Locate the cell with the specified text and output its [x, y] center coordinate. 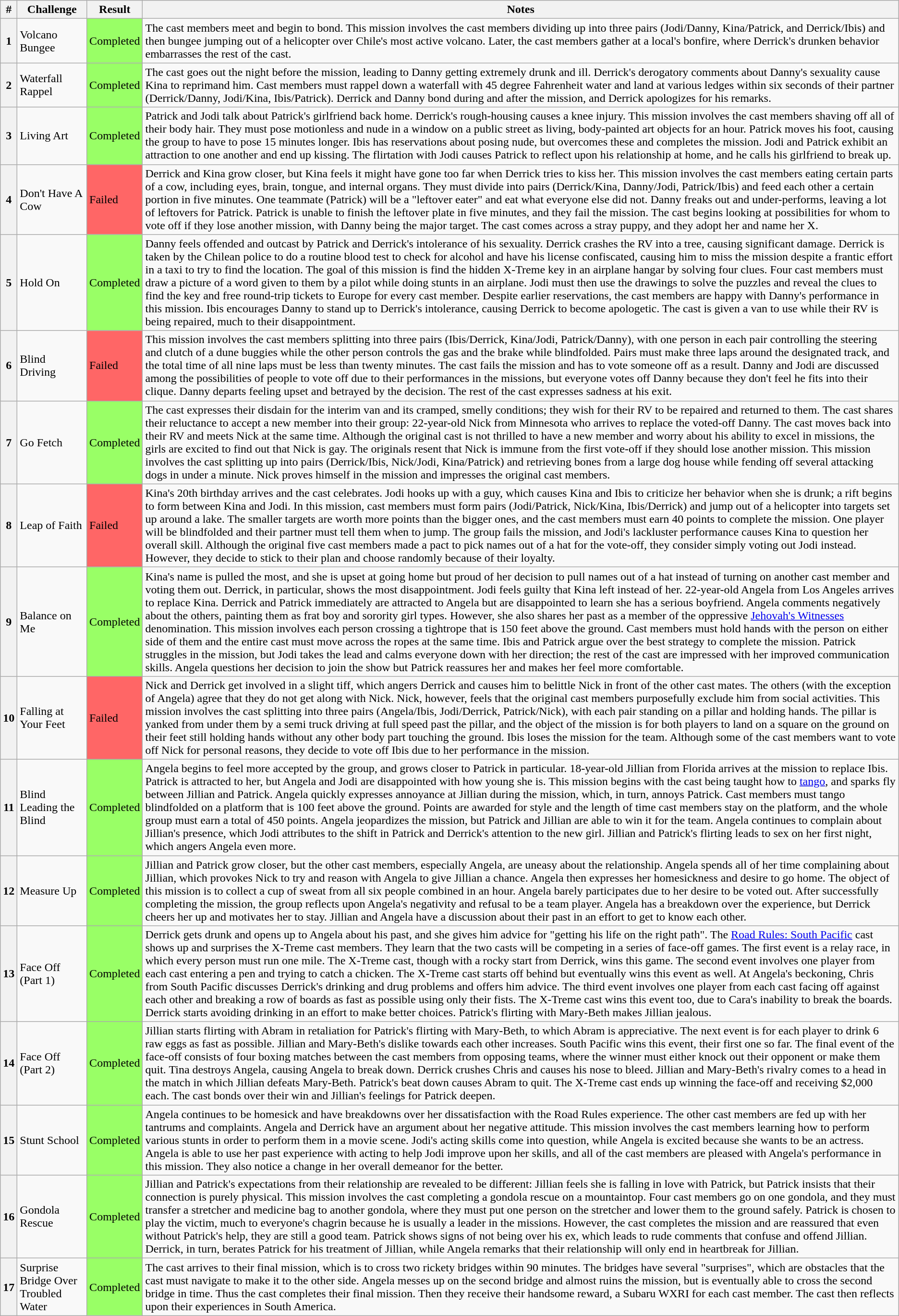
Living Art [52, 135]
9 [9, 622]
6 [9, 366]
Blind Leading the Blind [52, 807]
14 [9, 1064]
11 [9, 807]
Volcano Bungee [52, 41]
2 [9, 85]
Surprise Bridge Over Troubled Water [52, 1287]
Hold On [52, 283]
Face Off (Part 2) [52, 1064]
Go Fetch [52, 442]
10 [9, 718]
Don't Have A Cow [52, 199]
Result [115, 10]
Blind Driving [52, 366]
Stunt School [52, 1140]
8 [9, 526]
Notes [521, 10]
5 [9, 283]
Gondola Rescue [52, 1217]
Face Off (Part 1) [52, 974]
13 [9, 974]
Leap of Faith [52, 526]
7 [9, 442]
15 [9, 1140]
17 [9, 1287]
Measure Up [52, 890]
Balance on Me [52, 622]
12 [9, 890]
# [9, 10]
3 [9, 135]
4 [9, 199]
Falling at Your Feet [52, 718]
1 [9, 41]
Challenge [52, 10]
Waterfall Rappel [52, 85]
16 [9, 1217]
